Search for the cell housing the specified text and yield its (x, y) center coordinate. 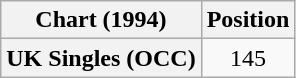
Position (248, 20)
Chart (1994) (101, 20)
UK Singles (OCC) (101, 58)
145 (248, 58)
